Return the (X, Y) coordinate for the center point of the cell that contains the specified text.  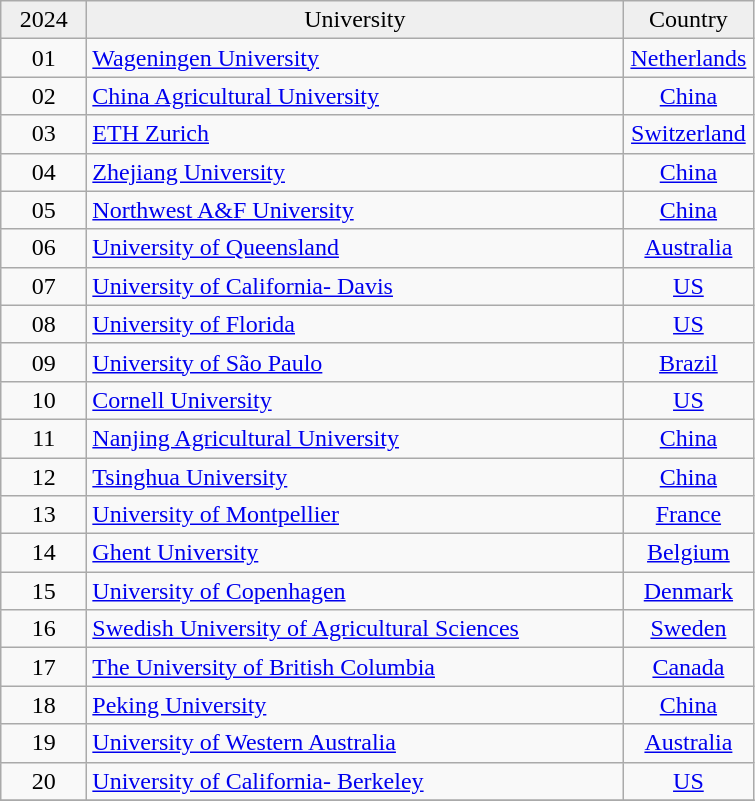
University of Copenhagen (355, 591)
07 (44, 286)
Peking University (355, 705)
University of São Paulo (355, 362)
University of California- Berkeley (355, 781)
Ghent University (355, 553)
2024 (44, 20)
Switzerland (688, 134)
15 (44, 591)
Canada (688, 667)
04 (44, 172)
09 (44, 362)
The University of British Columbia (355, 667)
11 (44, 438)
ETH Zurich (355, 134)
University of California- Davis (355, 286)
Wageningen University (355, 58)
08 (44, 324)
Belgium (688, 553)
19 (44, 743)
University of Montpellier (355, 515)
13 (44, 515)
20 (44, 781)
05 (44, 210)
University of Western Australia (355, 743)
02 (44, 96)
Nanjing Agricultural University (355, 438)
16 (44, 629)
06 (44, 248)
03 (44, 134)
10 (44, 400)
01 (44, 58)
17 (44, 667)
Country (688, 20)
Zhejiang University (355, 172)
Tsinghua University (355, 477)
Netherlands (688, 58)
Swedish University of Agricultural Sciences (355, 629)
Cornell University (355, 400)
Denmark (688, 591)
12 (44, 477)
China Agricultural University (355, 96)
Sweden (688, 629)
14 (44, 553)
France (688, 515)
University of Queensland (355, 248)
Northwest A&F University (355, 210)
Brazil (688, 362)
University (355, 20)
University of Florida (355, 324)
18 (44, 705)
